Scan for the cell matching the given text and deliver its (x, y) coordinate at center. 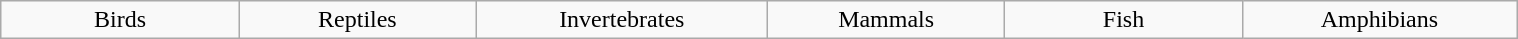
Birds (120, 20)
Fish (1124, 20)
Mammals (886, 20)
Amphibians (1379, 20)
Reptiles (358, 20)
Invertebrates (622, 20)
